From the cell containing the given text, extract its center point as (x, y) coordinate. 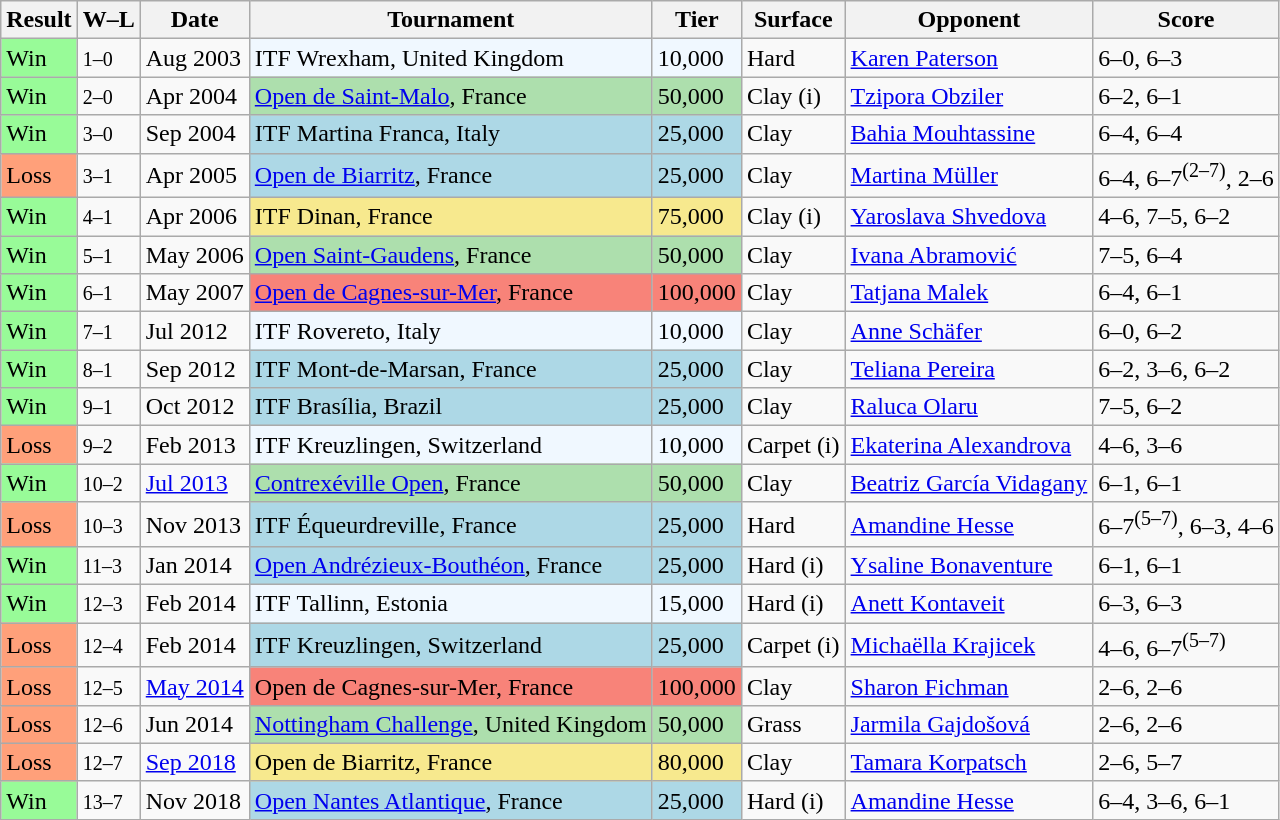
May 2007 (194, 293)
Aug 2003 (194, 58)
Raluca Olaru (969, 407)
6–0, 6–3 (1186, 58)
Jan 2014 (194, 566)
Apr 2004 (194, 96)
4–6, 3–6 (1186, 445)
2–0 (108, 96)
7–5, 6–4 (1186, 255)
3–0 (108, 134)
Martina Müller (969, 176)
Apr 2005 (194, 176)
ITF Martina Franca, Italy (450, 134)
Surface (793, 20)
10–3 (108, 524)
Apr 2006 (194, 217)
Jul 2013 (194, 483)
Open Saint-Gaudens, France (450, 255)
ITF Rovereto, Italy (450, 331)
Contrexéville Open, France (450, 483)
2–6, 5–7 (1186, 762)
4–6, 6–7(5–7) (1186, 646)
6–4, 6–1 (1186, 293)
Tatjana Malek (969, 293)
Feb 2013 (194, 445)
May 2014 (194, 686)
Open Andrézieux-Bouthéon, France (450, 566)
Ekaterina Alexandrova (969, 445)
Bahia Mouhtassine (969, 134)
Yaroslava Shvedova (969, 217)
Nov 2018 (194, 800)
ITF Brasília, Brazil (450, 407)
15,000 (696, 604)
5–1 (108, 255)
Teliana Pereira (969, 369)
ITF Wrexham, United Kingdom (450, 58)
4–1 (108, 217)
Karen Paterson (969, 58)
Open de Saint-Malo, France (450, 96)
Date (194, 20)
6–3, 6–3 (1186, 604)
80,000 (696, 762)
Open Nantes Atlantique, France (450, 800)
Beatriz García Vidagany (969, 483)
13–7 (108, 800)
3–1 (108, 176)
7–1 (108, 331)
Score (1186, 20)
6–0, 6–2 (1186, 331)
Sep 2012 (194, 369)
Sep 2018 (194, 762)
Sep 2004 (194, 134)
Jun 2014 (194, 724)
ITF Tallinn, Estonia (450, 604)
Michaëlla Krajicek (969, 646)
4–6, 7–5, 6–2 (1186, 217)
ITF Mont-de-Marsan, France (450, 369)
6–1 (108, 293)
6–2, 6–1 (1186, 96)
12–7 (108, 762)
Tamara Korpatsch (969, 762)
Oct 2012 (194, 407)
12–3 (108, 604)
11–3 (108, 566)
Tournament (450, 20)
Tzipora Obziler (969, 96)
75,000 (696, 217)
Nottingham Challenge, United Kingdom (450, 724)
7–5, 6–2 (1186, 407)
6–4, 3–6, 6–1 (1186, 800)
Jul 2012 (194, 331)
Opponent (969, 20)
Ysaline Bonaventure (969, 566)
12–5 (108, 686)
Grass (793, 724)
Anne Schäfer (969, 331)
Anett Kontaveit (969, 604)
12–4 (108, 646)
6–4, 6–7(2–7), 2–6 (1186, 176)
Result (39, 20)
9–1 (108, 407)
6–7(5–7), 6–3, 4–6 (1186, 524)
Sharon Fichman (969, 686)
ITF Dinan, France (450, 217)
9–2 (108, 445)
Tier (696, 20)
May 2006 (194, 255)
1–0 (108, 58)
12–6 (108, 724)
8–1 (108, 369)
6–2, 3–6, 6–2 (1186, 369)
ITF Équeurdreville, France (450, 524)
Jarmila Gajdošová (969, 724)
Nov 2013 (194, 524)
Ivana Abramović (969, 255)
6–4, 6–4 (1186, 134)
10–2 (108, 483)
W–L (108, 20)
